Locate the cell with the specified text and output its [X, Y] center coordinate. 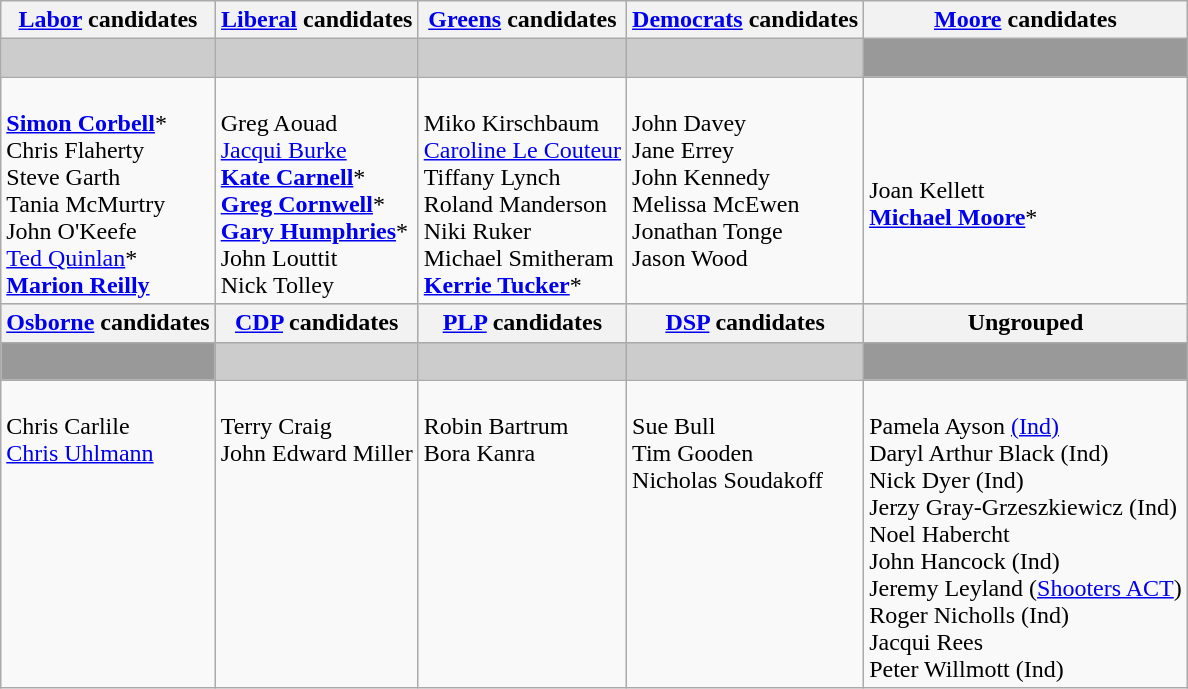
Liberal candidates [316, 20]
John Davey Jane Errey John Kennedy Melissa McEwen Jonathan Tonge Jason Wood [746, 190]
Democrats candidates [746, 20]
Osborne candidates [108, 323]
Terry Craig John Edward Miller [316, 534]
Miko Kirschbaum Caroline Le Couteur Tiffany Lynch Roland Manderson Niki Ruker Michael Smitheram Kerrie Tucker* [522, 190]
Sue Bull Tim Gooden Nicholas Soudakoff [746, 534]
Moore candidates [1026, 20]
Simon Corbell* Chris Flaherty Steve Garth Tania McMurtry John O'Keefe Ted Quinlan* Marion Reilly [108, 190]
Chris Carlile Chris Uhlmann [108, 534]
Joan Kellett Michael Moore* [1026, 190]
CDP candidates [316, 323]
DSP candidates [746, 323]
PLP candidates [522, 323]
Labor candidates [108, 20]
Ungrouped [1026, 323]
Greg Aouad Jacqui Burke Kate Carnell* Greg Cornwell* Gary Humphries* John Louttit Nick Tolley [316, 190]
Robin Bartrum Bora Kanra [522, 534]
Greens candidates [522, 20]
